For the text-containing cell, return its midpoint in (X, Y) coordinate format. 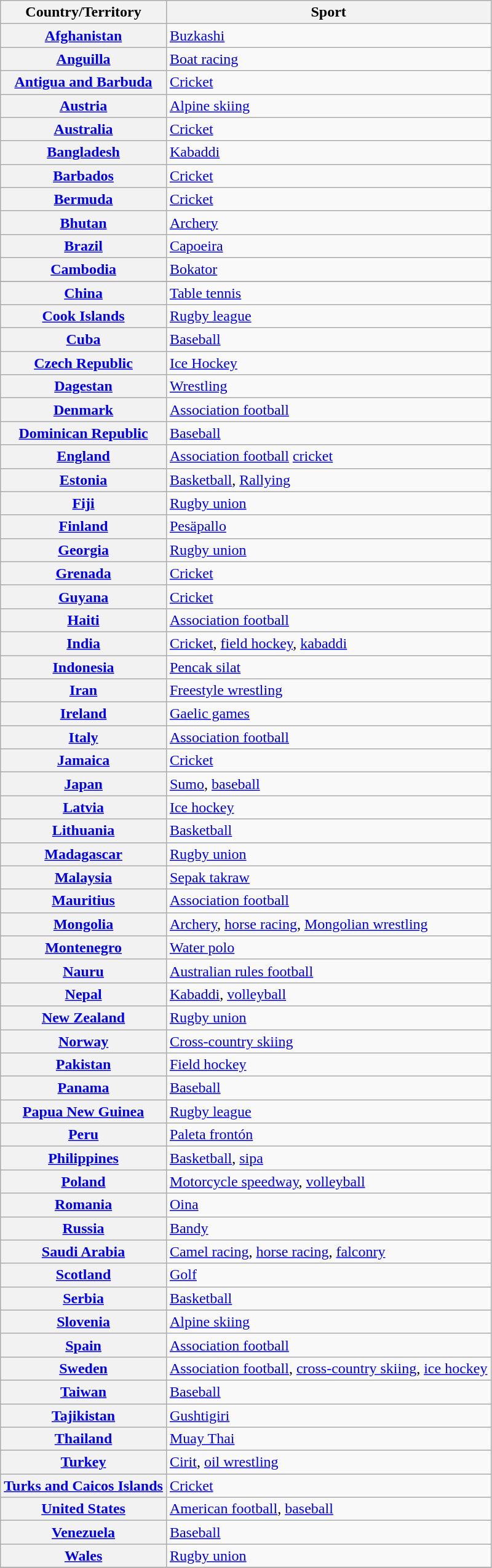
Italy (84, 737)
Guyana (84, 597)
Golf (328, 1275)
Antigua and Barbuda (84, 82)
Cambodia (84, 269)
Motorcycle speedway, volleyball (328, 1182)
Tajikistan (84, 1415)
Haiti (84, 620)
Association football cricket (328, 457)
Japan (84, 784)
Gaelic games (328, 714)
Scotland (84, 1275)
Wrestling (328, 386)
Thailand (84, 1439)
Australian rules football (328, 971)
Russia (84, 1228)
Kabaddi, volleyball (328, 994)
Barbados (84, 176)
Poland (84, 1182)
Ireland (84, 714)
Pencak silat (328, 667)
Cuba (84, 340)
Cook Islands (84, 316)
Cricket, field hockey, kabaddi (328, 643)
Madagascar (84, 854)
Papua New Guinea (84, 1111)
Afghanistan (84, 36)
Saudi Arabia (84, 1252)
Austria (84, 106)
New Zealand (84, 1017)
Pakistan (84, 1065)
Sweden (84, 1368)
Table tennis (328, 293)
Sport (328, 12)
Archery (328, 222)
Dagestan (84, 386)
Sumo, baseball (328, 784)
Lithuania (84, 831)
Bangladesh (84, 152)
China (84, 293)
Panama (84, 1088)
Camel racing, horse racing, falconry (328, 1252)
Serbia (84, 1298)
Cirit, oil wrestling (328, 1462)
Spain (84, 1345)
Fiji (84, 503)
Norway (84, 1041)
Basketball, sipa (328, 1158)
Freestyle wrestling (328, 691)
Latvia (84, 807)
Taiwan (84, 1392)
Turks and Caicos Islands (84, 1486)
Buzkashi (328, 36)
Pesäpallo (328, 527)
Nepal (84, 994)
United States (84, 1509)
Country/Territory (84, 12)
Finland (84, 527)
Archery, horse racing, Mongolian wrestling (328, 924)
India (84, 643)
Sepak takraw (328, 877)
Brazil (84, 246)
Association football, cross-country skiing, ice hockey (328, 1368)
Bokator (328, 269)
Field hockey (328, 1065)
Romania (84, 1205)
Anguilla (84, 59)
Muay Thai (328, 1439)
Kabaddi (328, 152)
Dominican Republic (84, 433)
Jamaica (84, 761)
Estonia (84, 480)
Gushtigiri (328, 1415)
Bermuda (84, 199)
Philippines (84, 1158)
Boat racing (328, 59)
Venezuela (84, 1532)
Ice hockey (328, 807)
Mauritius (84, 901)
Malaysia (84, 877)
Paleta frontón (328, 1135)
Grenada (84, 573)
Water polo (328, 947)
Capoeira (328, 246)
Denmark (84, 410)
Cross-country skiing (328, 1041)
Georgia (84, 550)
Ice Hockey (328, 363)
American football, baseball (328, 1509)
Peru (84, 1135)
England (84, 457)
Montenegro (84, 947)
Slovenia (84, 1322)
Basketball, Rallying (328, 480)
Wales (84, 1556)
Bandy (328, 1228)
Iran (84, 691)
Turkey (84, 1462)
Czech Republic (84, 363)
Indonesia (84, 667)
Nauru (84, 971)
Bhutan (84, 222)
Mongolia (84, 924)
Oina (328, 1205)
Australia (84, 129)
